Provide the [x, y] coordinate of the cell's center where the given text is located.  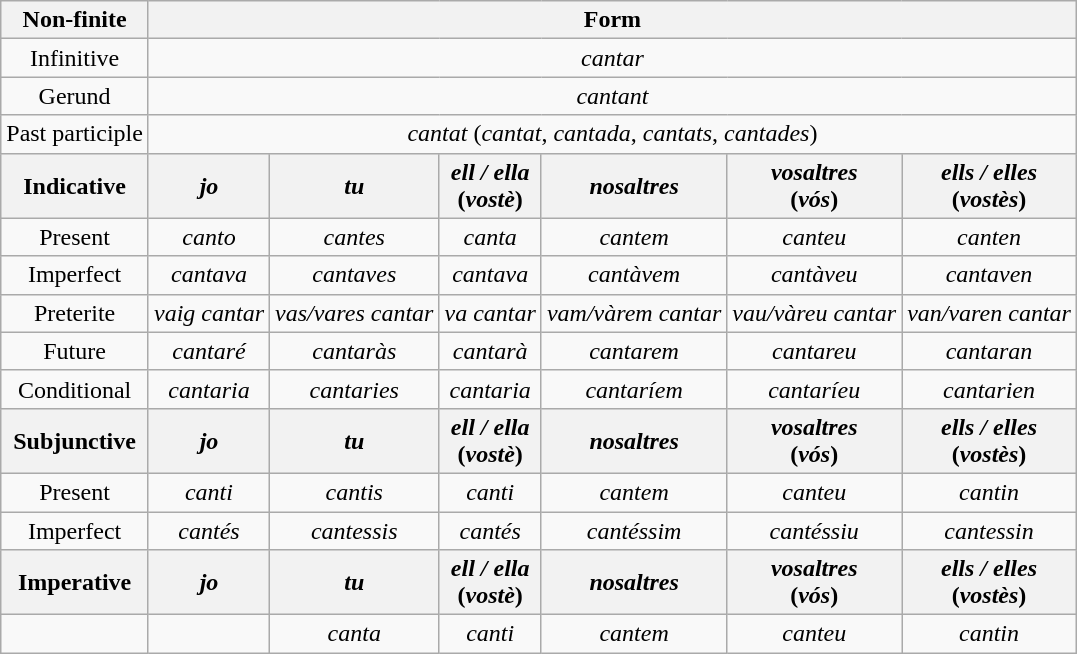
va cantar [490, 313]
cantéssim [634, 531]
cantarien [990, 389]
Indicative [75, 186]
cantarà [490, 351]
Infinitive [75, 58]
cantar [612, 58]
Gerund [75, 96]
vam/vàrem cantar [634, 313]
van/varen cantar [990, 313]
Future [75, 351]
cantessin [990, 531]
Form [612, 20]
cantaves [354, 275]
cantat (cantat, cantada, cantats, cantades) [612, 134]
vau/vàreu cantar [814, 313]
Conditional [75, 389]
Non-finite [75, 20]
cantaran [990, 351]
cantaríeu [814, 389]
Preterite [75, 313]
Imperative [75, 582]
cantéssiu [814, 531]
cantàvem [634, 275]
cantaríem [634, 389]
cantes [354, 237]
cantarem [634, 351]
cantàveu [814, 275]
vas/vares cantar [354, 313]
cantessis [354, 531]
Past participle [75, 134]
canten [990, 237]
canto [208, 237]
cantaràs [354, 351]
cantaries [354, 389]
cantant [612, 96]
cantaré [208, 351]
cantaven [990, 275]
vaig cantar [208, 313]
cantareu [814, 351]
cantis [354, 492]
Subjunctive [75, 440]
